Locate the cell with the specified text and output its (x, y) center coordinate. 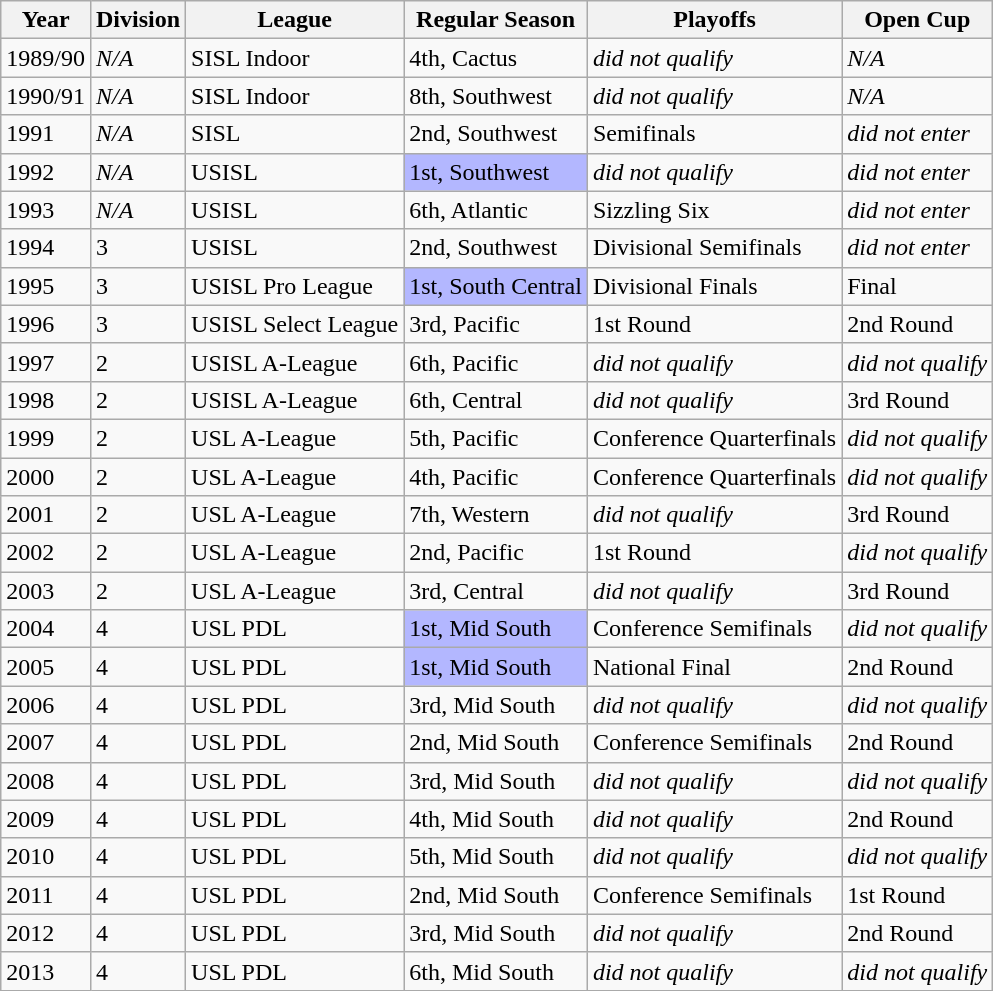
2008 (46, 781)
Divisional Semifinals (714, 248)
League (295, 20)
2002 (46, 553)
USISL Pro League (295, 286)
1993 (46, 210)
1st, Southwest (496, 172)
2003 (46, 591)
National Final (714, 667)
4th, Mid South (496, 819)
2009 (46, 819)
1st, South Central (496, 286)
3rd, Central (496, 591)
2010 (46, 857)
1998 (46, 400)
7th, Western (496, 515)
SISL (295, 134)
1996 (46, 324)
4th, Cactus (496, 58)
2006 (46, 705)
2007 (46, 743)
2001 (46, 515)
USISL Select League (295, 324)
1999 (46, 438)
1992 (46, 172)
2004 (46, 629)
1990/91 (46, 96)
Semifinals (714, 134)
Division (138, 20)
2nd, Pacific (496, 553)
8th, Southwest (496, 96)
1994 (46, 248)
1997 (46, 362)
Regular Season (496, 20)
2000 (46, 477)
4th, Pacific (496, 477)
1989/90 (46, 58)
5th, Mid South (496, 857)
1991 (46, 134)
6th, Atlantic (496, 210)
Open Cup (918, 20)
5th, Pacific (496, 438)
Year (46, 20)
3rd, Pacific (496, 324)
2013 (46, 971)
Final (918, 286)
2011 (46, 895)
Divisional Finals (714, 286)
Playoffs (714, 20)
2005 (46, 667)
6th, Central (496, 400)
1995 (46, 286)
2012 (46, 933)
6th, Mid South (496, 971)
6th, Pacific (496, 362)
Sizzling Six (714, 210)
